From the cell containing the given text, extract its center point as [x, y] coordinate. 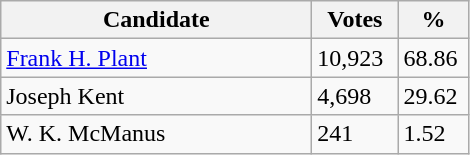
4,698 [355, 96]
Frank H. Plant [156, 58]
Candidate [156, 20]
241 [355, 134]
W. K. McManus [156, 134]
Joseph Kent [156, 96]
68.86 [434, 58]
29.62 [434, 96]
10,923 [355, 58]
% [434, 20]
1.52 [434, 134]
Votes [355, 20]
